Provide the (X, Y) coordinate of the cell's center where the given text is located.  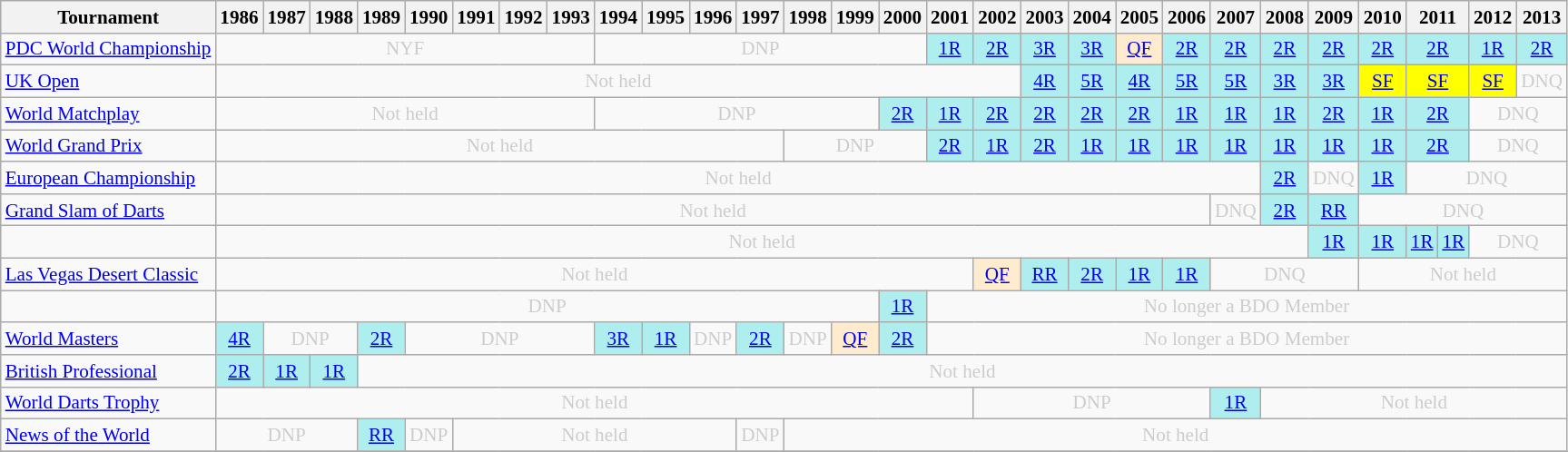
1990 (429, 16)
World Matchplay (109, 113)
2008 (1285, 16)
British Professional (109, 370)
2005 (1139, 16)
1993 (571, 16)
1991 (476, 16)
2007 (1236, 16)
2010 (1383, 16)
2009 (1334, 16)
1989 (381, 16)
European Championship (109, 178)
2006 (1187, 16)
2004 (1092, 16)
2001 (950, 16)
1992 (523, 16)
2011 (1438, 16)
1998 (808, 16)
1995 (666, 16)
NYF (405, 49)
News of the World (109, 436)
Tournament (109, 16)
1994 (618, 16)
2000 (902, 16)
2013 (1542, 16)
World Grand Prix (109, 145)
UK Open (109, 82)
2003 (1044, 16)
2002 (997, 16)
2012 (1493, 16)
1987 (287, 16)
1988 (334, 16)
Grand Slam of Darts (109, 209)
PDC World Championship (109, 49)
1996 (713, 16)
1997 (760, 16)
World Masters (109, 338)
Las Vegas Desert Classic (109, 274)
1986 (239, 16)
1999 (855, 16)
World Darts Trophy (109, 403)
